For the text-containing cell, return its midpoint in (X, Y) coordinate format. 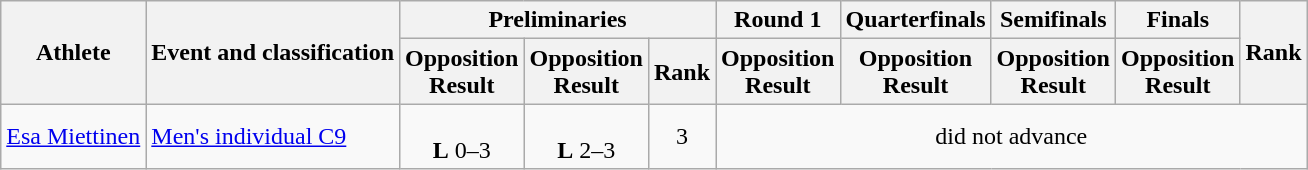
Quarterfinals (916, 20)
L 2–3 (586, 136)
Esa Miettinen (74, 136)
3 (682, 136)
L 0–3 (462, 136)
Athlete (74, 52)
Round 1 (778, 20)
Preliminaries (558, 20)
Men's individual C9 (273, 136)
Semifinals (1053, 20)
Finals (1178, 20)
Event and classification (273, 52)
did not advance (1012, 136)
